Extract the [X, Y] coordinate from the center of the cell holding the provided text.  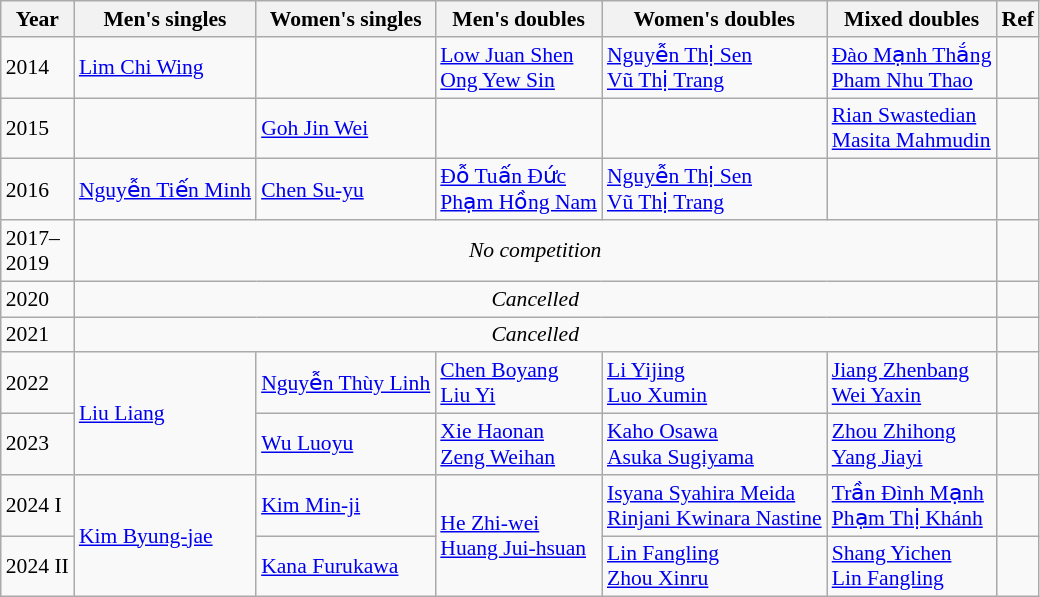
Chen Su-yu [346, 190]
Goh Jin Wei [346, 128]
Isyana Syahira Meida Rinjani Kwinara Nastine [714, 506]
2024 II [38, 566]
2024 I [38, 506]
Kana Furukawa [346, 566]
Nguyễn Thùy Linh [346, 384]
Ref [1018, 19]
2016 [38, 190]
Trần Đình Mạnh Phạm Thị Khánh [912, 506]
Chen Boyang Liu Yi [518, 384]
Đào Mạnh Thắng Pham Nhu Thao [912, 68]
Men's doubles [518, 19]
Year [38, 19]
Lin Fangling Zhou Xinru [714, 566]
2020 [38, 299]
No competition [536, 250]
Đỗ Tuấn Đức Phạm Hồng Nam [518, 190]
Mixed doubles [912, 19]
Liu Liang [165, 414]
Shang Yichen Lin Fangling [912, 566]
Lim Chi Wing [165, 68]
Nguyễn Tiến Minh [165, 190]
2022 [38, 384]
2017–2019 [38, 250]
2021 [38, 335]
Kim Min-ji [346, 506]
Li Yijing Luo Xumin [714, 384]
Kaho Osawa Asuka Sugiyama [714, 444]
Rian Swastedian Masita Mahmudin [912, 128]
Jiang Zhenbang Wei Yaxin [912, 384]
Zhou Zhihong Yang Jiayi [912, 444]
Women's singles [346, 19]
Wu Luoyu [346, 444]
Xie Haonan Zeng Weihan [518, 444]
Kim Byung-jae [165, 536]
Men's singles [165, 19]
2023 [38, 444]
2014 [38, 68]
2015 [38, 128]
He Zhi-wei Huang Jui-hsuan [518, 536]
Women's doubles [714, 19]
Low Juan Shen Ong Yew Sin [518, 68]
